From the cell containing the given text, extract its center point as [X, Y] coordinate. 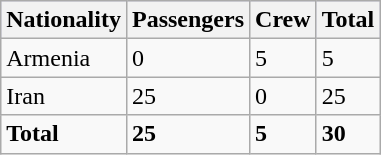
30 [348, 134]
Passengers [188, 20]
Iran [64, 96]
Crew [284, 20]
Armenia [64, 58]
Nationality [64, 20]
